Search for the cell housing the specified text and yield its [X, Y] center coordinate. 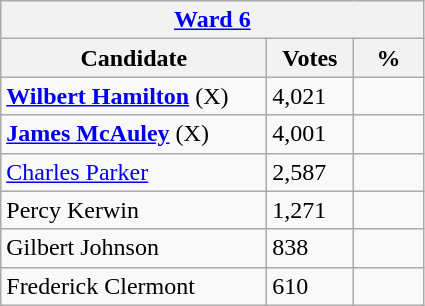
4,001 [310, 134]
Candidate [134, 58]
Ward 6 [212, 20]
Percy Kerwin [134, 210]
2,587 [310, 172]
% [388, 58]
Charles Parker [134, 172]
Frederick Clermont [134, 286]
James McAuley (X) [134, 134]
4,021 [310, 96]
1,271 [310, 210]
Votes [310, 58]
838 [310, 248]
Wilbert Hamilton (X) [134, 96]
610 [310, 286]
Gilbert Johnson [134, 248]
